Search for the cell housing the specified text and yield its (X, Y) center coordinate. 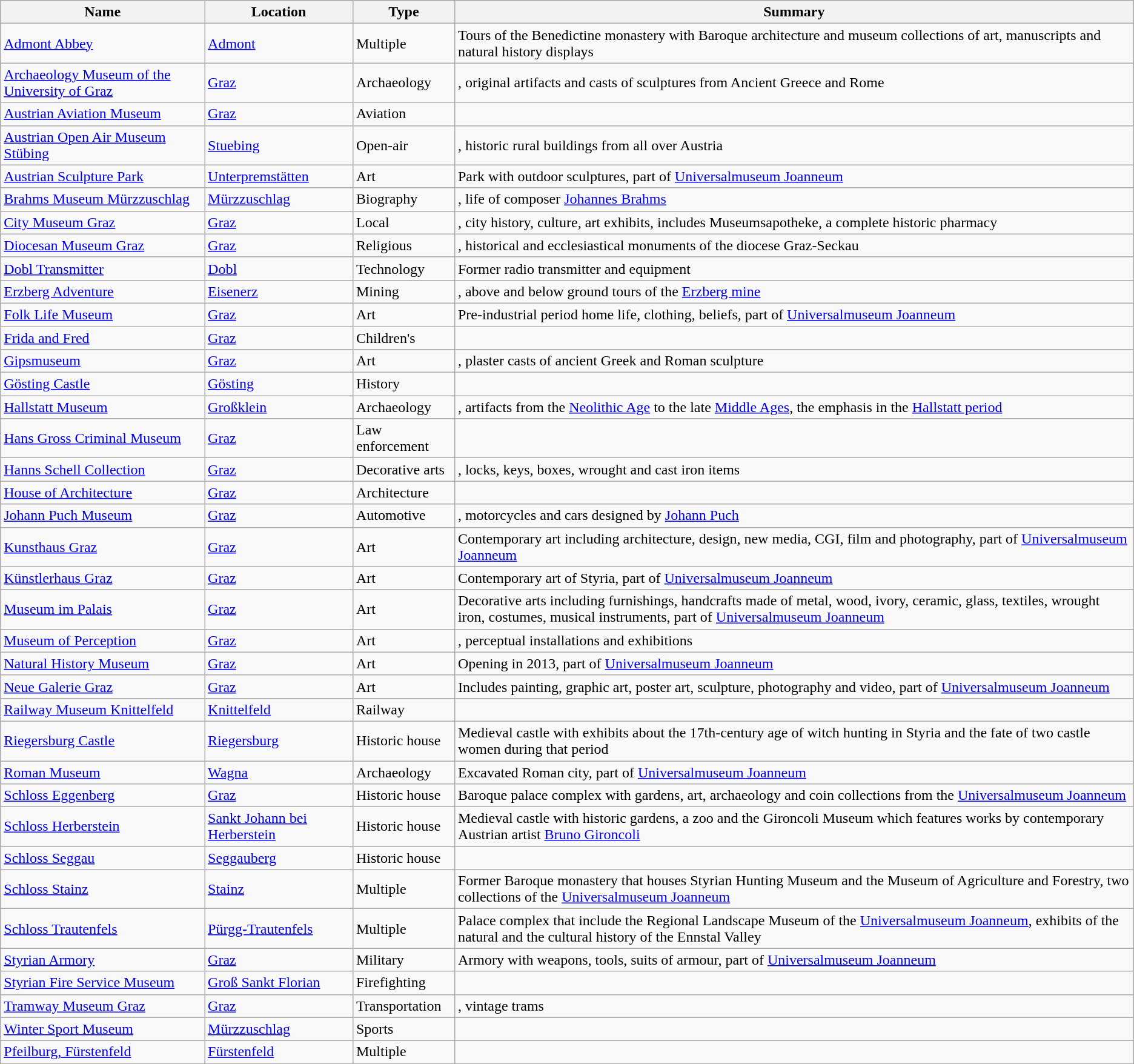
, plaster casts of ancient Greek and Roman sculpture (794, 361)
Riegersburg Castle (103, 740)
Brahms Museum Mürzzuschlag (103, 199)
Archaeology Museum of the University of Graz (103, 82)
Natural History Museum (103, 663)
Riegersburg (279, 740)
Gösting (279, 384)
Hanns Schell Collection (103, 470)
Contemporary art of Styria, part of Universalmuseum Joanneum (794, 578)
Austrian Sculpture Park (103, 176)
Open-air (403, 145)
, historic rural buildings from all over Austria (794, 145)
Schloss Seggau (103, 858)
Wagna (279, 773)
Pfeilburg, Fürstenfeld (103, 1052)
, life of composer Johannes Brahms (794, 199)
Schloss Stainz (103, 889)
Automotive (403, 516)
Former radio transmitter and equipment (794, 268)
Neue Galerie Graz (103, 687)
Law enforcement (403, 439)
Winter Sport Museum (103, 1029)
Erzberg Adventure (103, 291)
Opening in 2013, part of Universalmuseum Joanneum (794, 663)
Firefighting (403, 983)
History (403, 384)
Admont Abbey (103, 44)
Mining (403, 291)
Tours of the Benedictine monastery with Baroque architecture and museum collections of art, manuscripts and natural history displays (794, 44)
Roman Museum (103, 773)
Seggauberg (279, 858)
House of Architecture (103, 493)
Groß Sankt Florian (279, 983)
, perceptual installations and exhibitions (794, 640)
, city history, culture, art exhibits, includes Museumsapotheke, a complete historic pharmacy (794, 222)
Großklein (279, 407)
Unterpremstätten (279, 176)
Park with outdoor sculptures, part of Universalmuseum Joanneum (794, 176)
Architecture (403, 493)
Military (403, 960)
Type (403, 12)
Styrian Armory (103, 960)
Armory with weapons, tools, suits of armour, part of Universalmuseum Joanneum (794, 960)
Schloss Eggenberg (103, 796)
Dobl Transmitter (103, 268)
Museum of Perception (103, 640)
Location (279, 12)
Medieval castle with historic gardens, a zoo and the Gironcoli Museum which features works by contemporary Austrian artist Bruno Gironcoli (794, 826)
Summary (794, 12)
, artifacts from the Neolithic Age to the late Middle Ages, the emphasis in the Hallstatt period (794, 407)
Railway Museum Knittelfeld (103, 710)
Decorative arts (403, 470)
Künstlerhaus Graz (103, 578)
Religious (403, 245)
Eisenerz (279, 291)
Tramway Museum Graz (103, 1006)
Styrian Fire Service Museum (103, 983)
Gösting Castle (103, 384)
Folk Life Museum (103, 314)
Frida and Fred (103, 337)
, locks, keys, boxes, wrought and cast iron items (794, 470)
Sports (403, 1029)
Hans Gross Criminal Museum (103, 439)
Dobl (279, 268)
Sankt Johann bei Herberstein (279, 826)
Pre-industrial period home life, clothing, beliefs, part of Universalmuseum Joanneum (794, 314)
Contemporary art including architecture, design, new media, CGI, film and photography, part of Universalmuseum Joanneum (794, 547)
Railway (403, 710)
Schloss Trautenfels (103, 928)
Aviation (403, 114)
Pürgg-Trautenfels (279, 928)
Name (103, 12)
Admont (279, 44)
Diocesan Museum Graz (103, 245)
Medieval castle with exhibits about the 17th-century age of witch hunting in Styria and the fate of two castle women during that period (794, 740)
Austrian Aviation Museum (103, 114)
Stuebing (279, 145)
Biography (403, 199)
Local (403, 222)
, original artifacts and casts of sculptures from Ancient Greece and Rome (794, 82)
City Museum Graz (103, 222)
Gipsmuseum (103, 361)
Transportation (403, 1006)
Children's (403, 337)
Austrian Open Air Museum Stübing (103, 145)
Schloss Herberstein (103, 826)
, historical and ecclesiastical monuments of the diocese Graz-Seckau (794, 245)
Includes painting, graphic art, poster art, sculpture, photography and video, part of Universalmuseum Joanneum (794, 687)
Hallstatt Museum (103, 407)
, motorcycles and cars designed by Johann Puch (794, 516)
Excavated Roman city, part of Universalmuseum Joanneum (794, 773)
Baroque palace complex with gardens, art, archaeology and coin collections from the Universalmuseum Joanneum (794, 796)
, above and below ground tours of the Erzberg mine (794, 291)
Museum im Palais (103, 610)
Kunsthaus Graz (103, 547)
, vintage trams (794, 1006)
Fürstenfeld (279, 1052)
Johann Puch Museum (103, 516)
Technology (403, 268)
Knittelfeld (279, 710)
Stainz (279, 889)
